Locate the cell with the specified text and output its [X, Y] center coordinate. 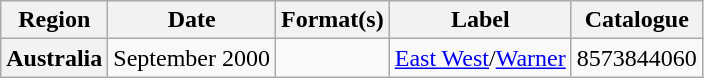
East West/Warner [480, 58]
Region [54, 20]
Australia [54, 58]
Label [480, 20]
8573844060 [636, 58]
Catalogue [636, 20]
Format(s) [333, 20]
Date [192, 20]
September 2000 [192, 58]
